Return the [x, y] coordinate for the center point of the cell that contains the specified text.  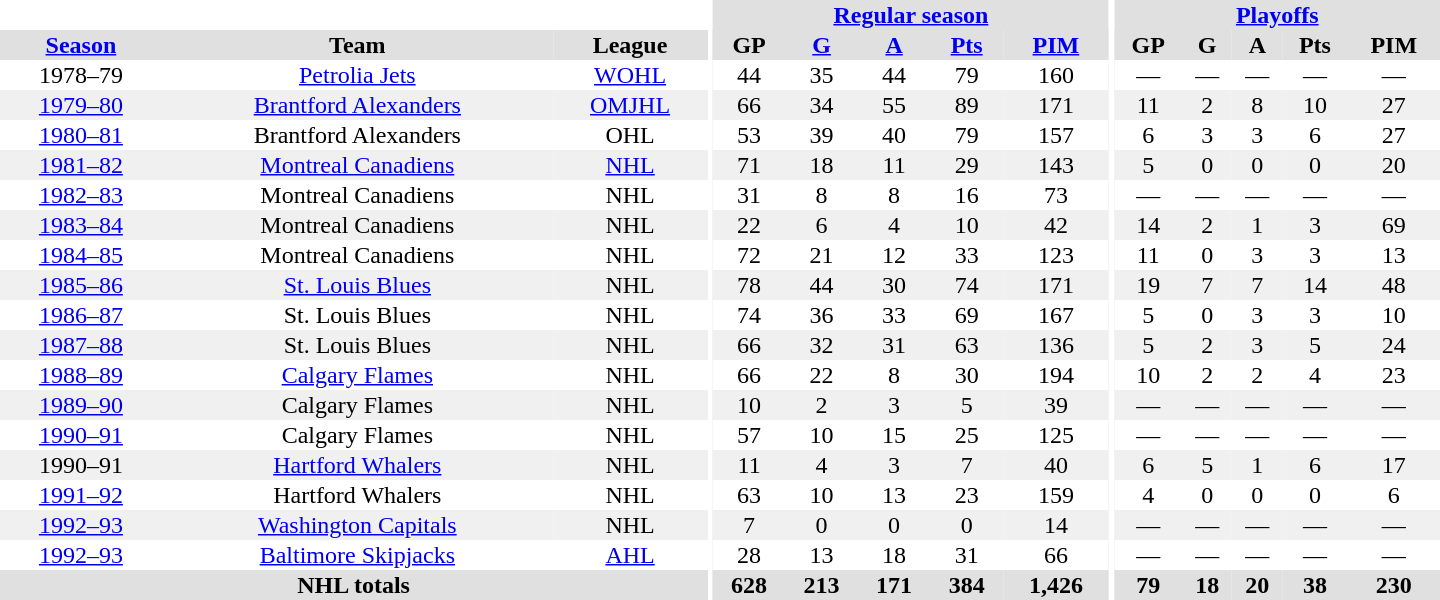
15 [894, 435]
1978–79 [81, 75]
24 [1394, 345]
1991–92 [81, 495]
42 [1056, 225]
OMJHL [630, 105]
35 [822, 75]
Team [358, 45]
89 [966, 105]
AHL [630, 555]
36 [822, 315]
28 [750, 555]
1979–80 [81, 105]
55 [894, 105]
Petrolia Jets [358, 75]
157 [1056, 135]
16 [966, 195]
OHL [630, 135]
167 [1056, 315]
Playoffs [1277, 15]
159 [1056, 495]
123 [1056, 255]
1983–84 [81, 225]
Season [81, 45]
1986–87 [81, 315]
29 [966, 165]
53 [750, 135]
League [630, 45]
628 [750, 585]
1988–89 [81, 375]
NHL totals [354, 585]
1980–81 [81, 135]
1984–85 [81, 255]
72 [750, 255]
1987–88 [81, 345]
143 [1056, 165]
12 [894, 255]
34 [822, 105]
25 [966, 435]
WOHL [630, 75]
19 [1148, 285]
384 [966, 585]
71 [750, 165]
194 [1056, 375]
1985–86 [81, 285]
57 [750, 435]
32 [822, 345]
73 [1056, 195]
17 [1394, 465]
Baltimore Skipjacks [358, 555]
1981–82 [81, 165]
1989–90 [81, 405]
21 [822, 255]
1,426 [1056, 585]
Washington Capitals [358, 525]
213 [822, 585]
78 [750, 285]
38 [1314, 585]
Regular season [911, 15]
125 [1056, 435]
230 [1394, 585]
160 [1056, 75]
48 [1394, 285]
136 [1056, 345]
1982–83 [81, 195]
